Determine the (X, Y) coordinate at the center of the cell enclosing the given text.  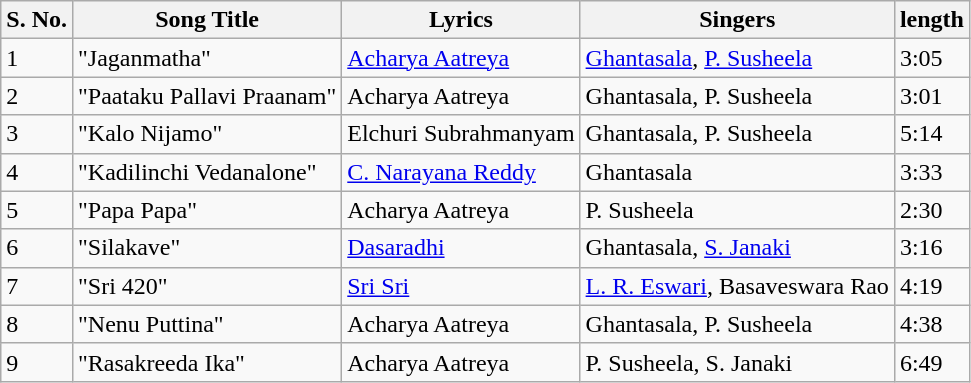
3:01 (932, 96)
length (932, 20)
5:14 (932, 134)
5 (37, 210)
4 (37, 172)
Sri Sri (461, 286)
6 (37, 248)
Song Title (206, 20)
7 (37, 286)
4:38 (932, 324)
3:33 (932, 172)
Lyrics (461, 20)
6:49 (932, 362)
3:16 (932, 248)
P. Susheela, S. Janaki (737, 362)
"Paataku Pallavi Praanam" (206, 96)
Singers (737, 20)
"Nenu Puttina" (206, 324)
"Sri 420" (206, 286)
S. No. (37, 20)
8 (37, 324)
2:30 (932, 210)
"Kadilinchi Vedanalone" (206, 172)
"Papa Papa" (206, 210)
L. R. Eswari, Basaveswara Rao (737, 286)
Ghantasala (737, 172)
C. Narayana Reddy (461, 172)
Elchuri Subrahmanyam (461, 134)
9 (37, 362)
"Jaganmatha" (206, 58)
P. Susheela (737, 210)
1 (37, 58)
3:05 (932, 58)
3 (37, 134)
4:19 (932, 286)
Dasaradhi (461, 248)
2 (37, 96)
"Rasakreeda Ika" (206, 362)
"Silakave" (206, 248)
"Kalo Nijamo" (206, 134)
Ghantasala, S. Janaki (737, 248)
